Provide the [x, y] coordinate of the cell's center where the given text is located.  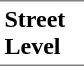
Street Level [42, 33]
